Return [x, y] of the center of cell containing provided text 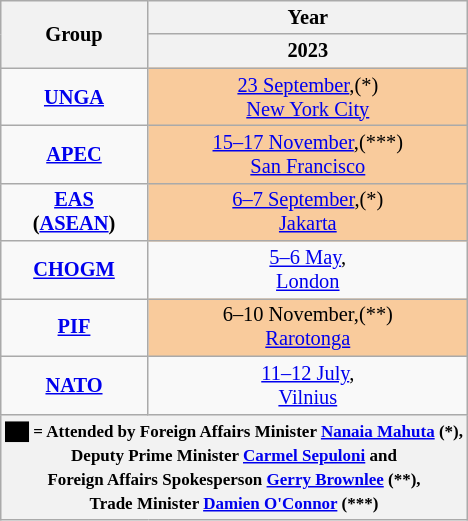
11–12 July, Vilnius [308, 385]
NATO [74, 385]
6–10 November,(**) Rarotonga [308, 327]
PIF [74, 327]
2023 [308, 51]
Group [74, 34]
23 September,(*) New York City [308, 97]
5–6 May, London [308, 270]
UNGA [74, 97]
6–7 September,(*) Jakarta [308, 212]
APEC [74, 154]
EAS(ASEAN) [74, 212]
CHOGM [74, 270]
15–17 November,(***) San Francisco [308, 154]
Year [308, 17]
